Search for the cell housing the specified text and yield its (x, y) center coordinate. 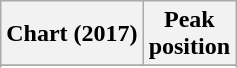
Peakposition (189, 34)
Chart (2017) (72, 34)
